Find where the given text appears and provide that cell's center as [X, Y] coordinate. 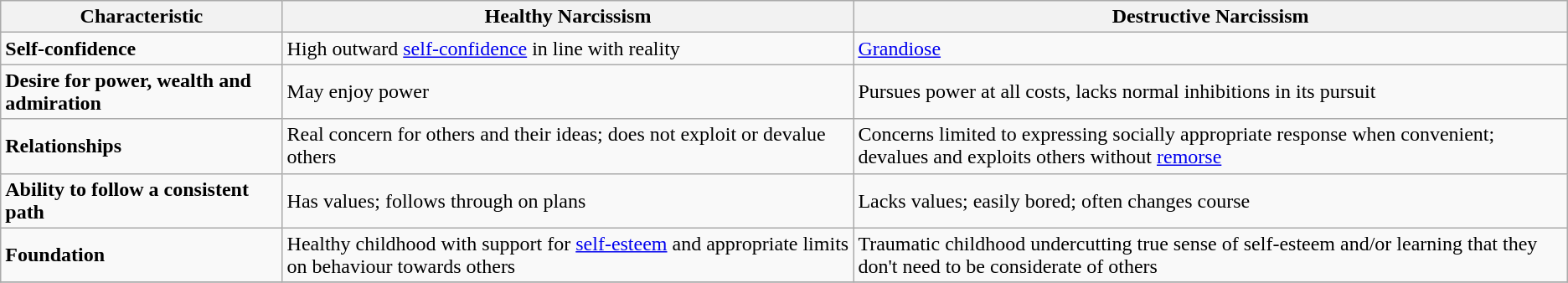
May enjoy power [568, 92]
Ability to follow a consistent path [142, 201]
High outward self-confidence in line with reality [568, 49]
Traumatic childhood undercutting true sense of self-esteem and/or learning that they don't need to be considerate of others [1210, 255]
Lacks values; easily bored; often changes course [1210, 201]
Healthy childhood with support for self-esteem and appropriate limits on behaviour towards others [568, 255]
Characteristic [142, 17]
Has values; follows through on plans [568, 201]
Real concern for others and their ideas; does not exploit or devalue others [568, 146]
Pursues power at all costs, lacks normal inhibitions in its pursuit [1210, 92]
Desire for power, wealth and admiration [142, 92]
Concerns limited to expressing socially appropriate response when convenient; devalues and exploits others without remorse [1210, 146]
Self-confidence [142, 49]
Foundation [142, 255]
Relationships [142, 146]
Grandiose [1210, 49]
Destructive Narcissism [1210, 17]
Healthy Narcissism [568, 17]
